Determine the [x, y] coordinate at the center of the cell enclosing the given text.  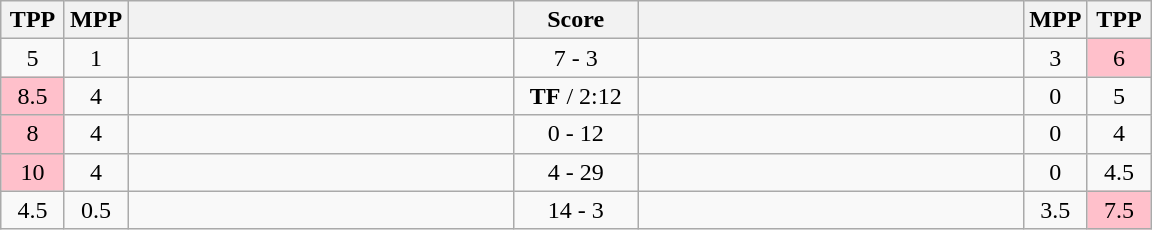
1 [96, 58]
TF / 2:12 [576, 96]
Score [576, 20]
14 - 3 [576, 210]
10 [33, 172]
3.5 [1056, 210]
7 - 3 [576, 58]
8.5 [33, 96]
3 [1056, 58]
6 [1119, 58]
8 [33, 134]
4 - 29 [576, 172]
0 - 12 [576, 134]
7.5 [1119, 210]
0.5 [96, 210]
